Detect which cell encompasses the target text, then output its (x, y) center coordinate. 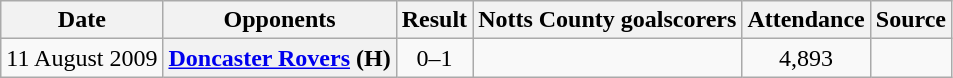
Attendance (806, 20)
11 August 2009 (82, 58)
Doncaster Rovers (H) (280, 58)
Notts County goalscorers (608, 20)
Date (82, 20)
Opponents (280, 20)
Source (910, 20)
Result (434, 20)
0–1 (434, 58)
4,893 (806, 58)
